Return the [x, y] coordinate for the center point of the cell that contains the specified text.  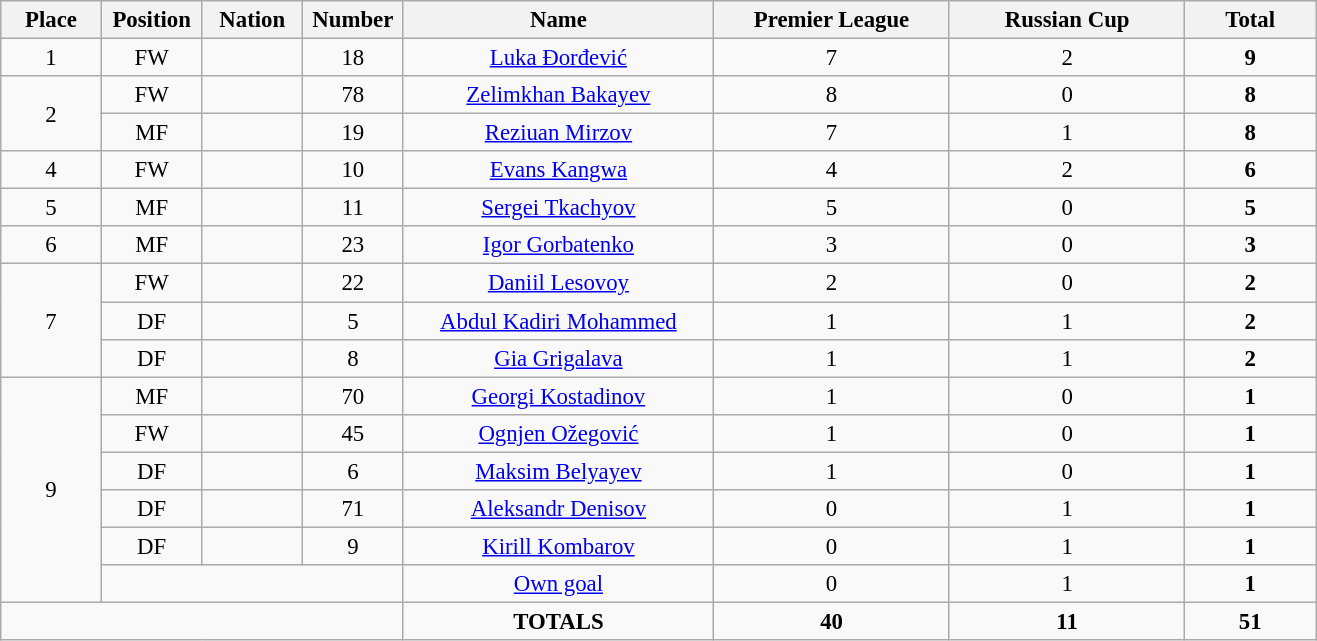
Name [558, 20]
Sergei Tkachyov [558, 208]
Maksim Belyayev [558, 471]
Own goal [558, 584]
Russian Cup [1067, 20]
Number [354, 20]
Luka Đorđević [558, 58]
Nation [252, 20]
19 [354, 133]
Kirill Kombarov [558, 546]
23 [354, 245]
Premier League [832, 20]
45 [354, 433]
Place [52, 20]
Abdul Kadiri Mohammed [558, 321]
Zelimkhan Bakayev [558, 95]
Georgi Kostadinov [558, 396]
Ognjen Ožegović [558, 433]
Daniil Lesovoy [558, 283]
51 [1250, 621]
40 [832, 621]
Position [152, 20]
70 [354, 396]
71 [354, 509]
Evans Kangwa [558, 170]
Aleksandr Denisov [558, 509]
Total [1250, 20]
78 [354, 95]
TOTALS [558, 621]
Igor Gorbatenko [558, 245]
10 [354, 170]
Reziuan Mirzov [558, 133]
18 [354, 58]
22 [354, 283]
Gia Grigalava [558, 358]
